Scan for the cell matching the given text and deliver its [x, y] coordinate at center. 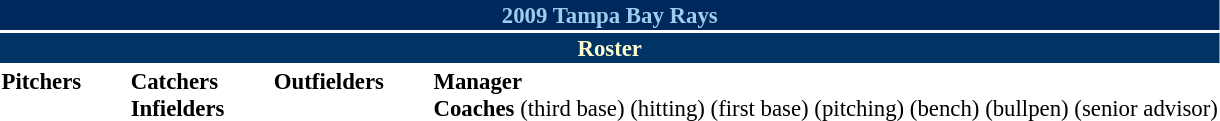
Roster [610, 48]
2009 Tampa Bay Rays [610, 15]
